Extract the (x, y) coordinate from the center of the cell holding the provided text.  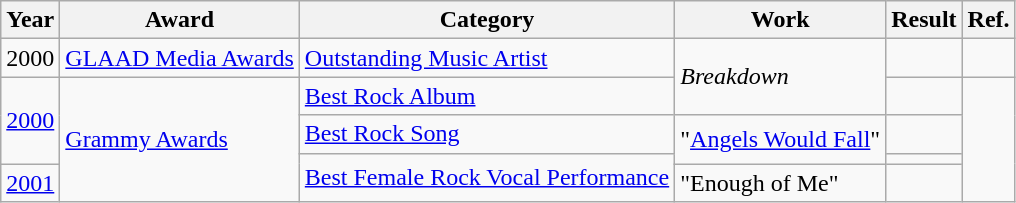
"Enough of Me" (780, 183)
Work (780, 20)
Category (486, 20)
Ref. (988, 20)
Outstanding Music Artist (486, 58)
Grammy Awards (180, 140)
Best Rock Album (486, 96)
GLAAD Media Awards (180, 58)
Breakdown (780, 77)
"Angels Would Fall" (780, 140)
2001 (30, 183)
Year (30, 20)
Award (180, 20)
Result (924, 20)
Best Rock Song (486, 134)
Best Female Rock Vocal Performance (486, 178)
